Extract the [X, Y] coordinate from the center of the cell holding the provided text.  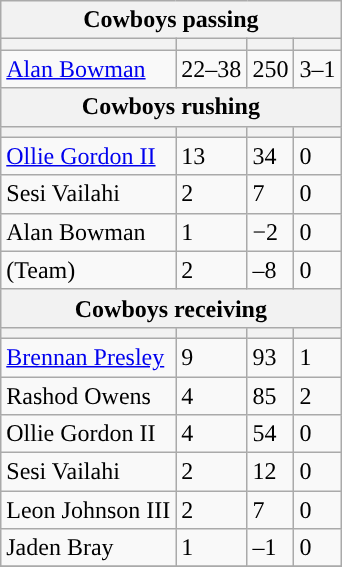
Cowboys receiving [171, 308]
13 [212, 156]
Leon Johnson III [88, 510]
Cowboys rushing [171, 107]
Jaden Bray [88, 548]
(Team) [88, 270]
22–38 [212, 69]
–1 [270, 548]
12 [270, 472]
54 [270, 434]
85 [270, 395]
3–1 [318, 69]
9 [212, 357]
34 [270, 156]
Brennan Presley [88, 357]
Rashod Owens [88, 395]
−2 [270, 232]
–8 [270, 270]
250 [270, 69]
Cowboys passing [171, 20]
93 [270, 357]
